Determine the (X, Y) coordinate at the center of the cell enclosing the given text.  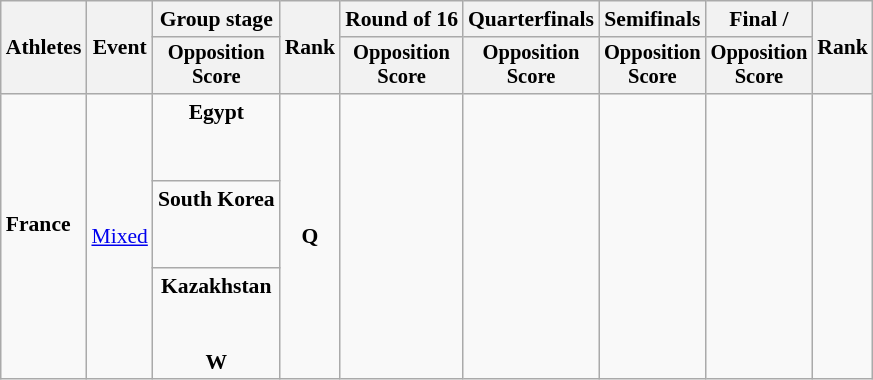
Final / (760, 19)
Quarterfinals (531, 19)
Event (119, 48)
Group stage (216, 19)
Mixed (119, 236)
Semifinals (652, 19)
Athletes (44, 48)
South Korea (216, 224)
Round of 16 (402, 19)
France (44, 236)
Q (310, 236)
KazakhstanW (216, 324)
Egypt (216, 138)
